Scan for the cell matching the given text and deliver its (x, y) coordinate at center. 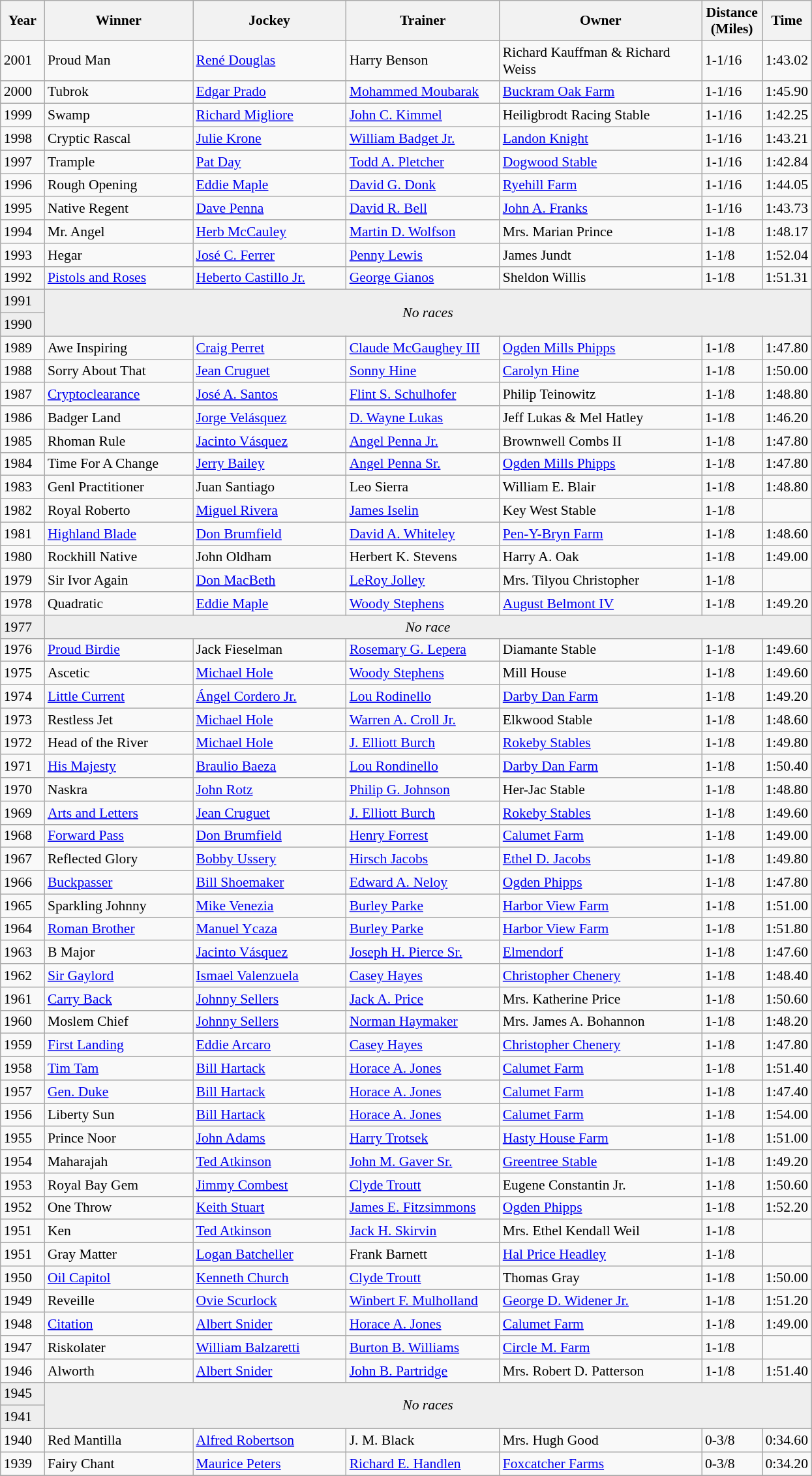
1970 (22, 790)
1945 (22, 1394)
1950 (22, 1278)
J. M. Black (423, 1441)
José A. Santos (270, 395)
1949 (22, 1301)
David R. Bell (423, 209)
1962 (22, 976)
1974 (22, 697)
Proud Birdie (119, 650)
Ethel D. Jacobs (601, 859)
1975 (22, 673)
Thomas Gray (601, 1278)
Royal Bay Gem (119, 1185)
Distance (Miles) (732, 21)
Joseph H. Pierce Sr. (423, 953)
Philip G. Johnson (423, 790)
Red Mantilla (119, 1441)
1:51.20 (787, 1301)
1:47.60 (787, 953)
1:54.00 (787, 1115)
Sheldon Willis (601, 278)
Mrs. Hugh Good (601, 1441)
Carolyn Hine (601, 371)
Naskra (119, 790)
Owner (601, 21)
Brownwell Combs II (601, 441)
2000 (22, 92)
1939 (22, 1464)
Dogwood Stable (601, 162)
Hal Price Headley (601, 1255)
1952 (22, 1208)
Badger Land (119, 418)
Logan Batcheller (270, 1255)
Maharajah (119, 1161)
Winner (119, 21)
Juan Santiago (270, 487)
1958 (22, 1069)
Ryehill Farm (601, 185)
Eugene Constantin Jr. (601, 1185)
Braulio Baeza (270, 767)
1978 (22, 604)
1998 (22, 139)
Fairy Chant (119, 1464)
Time For A Change (119, 464)
Heberto Castillo Jr. (270, 278)
Norman Haymaker (423, 1022)
Lou Rondinello (423, 767)
John Oldham (270, 557)
Sorry About That (119, 371)
1:50.40 (787, 767)
D. Wayne Lukas (423, 418)
1961 (22, 999)
Sonny Hine (423, 371)
1940 (22, 1441)
Pistols and Roses (119, 278)
Richard E. Handlen (423, 1464)
Jack H. Skirvin (423, 1231)
1:43.21 (787, 139)
Reflected Glory (119, 859)
John M. Gaver Sr. (423, 1161)
Diamante Stable (601, 650)
James Jundt (601, 255)
Key West Stable (601, 511)
Flint S. Schulhofer (423, 395)
Tim Tam (119, 1069)
1:48.20 (787, 1022)
Edgar Prado (270, 92)
Mrs. Marian Prince (601, 232)
Richard Migliore (270, 115)
Proud Man (119, 60)
Landon Knight (601, 139)
1956 (22, 1115)
Leo Sierra (423, 487)
1979 (22, 581)
Jockey (270, 21)
August Belmont IV (601, 604)
1:42.25 (787, 115)
Carry Back (119, 999)
Ángel Cordero Jr. (270, 697)
Mohammed Moubarak (423, 92)
Sir Ivor Again (119, 581)
1976 (22, 650)
1:51.80 (787, 929)
1967 (22, 859)
Elmendorf (601, 953)
Trample (119, 162)
Maurice Peters (270, 1464)
Miguel Rivera (270, 511)
1:42.84 (787, 162)
Quadratic (119, 604)
1948 (22, 1325)
Dave Penna (270, 209)
1955 (22, 1139)
Gen. Duke (119, 1092)
Rockhill Native (119, 557)
Philip Teinowitz (601, 395)
Burton B. Williams (423, 1347)
Foxcatcher Farms (601, 1464)
1:43.73 (787, 209)
Time (787, 21)
1954 (22, 1161)
Harry A. Oak (601, 557)
Gray Matter (119, 1255)
René Douglas (270, 60)
Kenneth Church (270, 1278)
Liberty Sun (119, 1115)
1964 (22, 929)
Citation (119, 1325)
1:47.40 (787, 1092)
0:34.20 (787, 1464)
David A. Whiteley (423, 534)
1968 (22, 836)
Frank Barnett (423, 1255)
John B. Partridge (423, 1371)
1:45.90 (787, 92)
B Major (119, 953)
Riskolater (119, 1347)
1969 (22, 813)
1987 (22, 395)
1984 (22, 464)
1959 (22, 1045)
Royal Roberto (119, 511)
1999 (22, 115)
Alfred Robertson (270, 1441)
Jerry Bailey (270, 464)
1965 (22, 906)
1:51.31 (787, 278)
1:43.02 (787, 60)
Mr. Angel (119, 232)
1994 (22, 232)
Head of the River (119, 743)
Bobby Ussery (270, 859)
Forward Pass (119, 836)
1980 (22, 557)
1996 (22, 185)
Hirsch Jacobs (423, 859)
Don MacBeth (270, 581)
2001 (22, 60)
Ovie Scurlock (270, 1301)
Moslem Chief (119, 1022)
Cryptic Rascal (119, 139)
1953 (22, 1185)
Genl Practitioner (119, 487)
Rosemary G. Lepera (423, 650)
1981 (22, 534)
Roman Brother (119, 929)
Edward A. Neloy (423, 883)
Julie Krone (270, 139)
Lou Rodinello (423, 697)
Buckram Oak Farm (601, 92)
Trainer (423, 21)
1971 (22, 767)
Pen-Y-Bryn Farm (601, 534)
1941 (22, 1417)
James Iselin (423, 511)
Craig Perret (270, 348)
1966 (22, 883)
George Gianos (423, 278)
Swamp (119, 115)
Herb McCauley (270, 232)
Mrs. Ethel Kendall Weil (601, 1231)
Elkwood Stable (601, 720)
William Badget Jr. (423, 139)
Mrs. Robert D. Patterson (601, 1371)
Buckpasser (119, 883)
1983 (22, 487)
One Throw (119, 1208)
Ken (119, 1231)
John Adams (270, 1139)
0:34.60 (787, 1441)
Prince Noor (119, 1139)
1977 (22, 627)
Hegar (119, 255)
Herbert K. Stevens (423, 557)
1988 (22, 371)
Manuel Ycaza (270, 929)
1963 (22, 953)
1995 (22, 209)
1946 (22, 1371)
Cryptoclearance (119, 395)
William Balzaretti (270, 1347)
Jack A. Price (423, 999)
Alworth (119, 1371)
Angel Penna Jr. (423, 441)
1986 (22, 418)
1960 (22, 1022)
David G. Donk (423, 185)
Jorge Velásquez (270, 418)
Mill House (601, 673)
Hasty House Farm (601, 1139)
1:48.40 (787, 976)
George D. Widener Jr. (601, 1301)
Warren A. Croll Jr. (423, 720)
Mike Venezia (270, 906)
James E. Fitzsimmons (423, 1208)
William E. Blair (601, 487)
Oil Capitol (119, 1278)
Penny Lewis (423, 255)
1957 (22, 1092)
1947 (22, 1347)
Jimmy Combest (270, 1185)
1990 (22, 325)
1973 (22, 720)
Arts and Letters (119, 813)
Awe Inspiring (119, 348)
Ismael Valenzuela (270, 976)
Mrs. Katherine Price (601, 999)
Harry Trotsek (423, 1139)
Sir Gaylord (119, 976)
Henry Forrest (423, 836)
Sparkling Johnny (119, 906)
LeRoy Jolley (423, 581)
1:48.17 (787, 232)
His Majesty (119, 767)
Eddie Arcaro (270, 1045)
Martin D. Wolfson (423, 232)
Her-Jac Stable (601, 790)
Greentree Stable (601, 1161)
Reveille (119, 1301)
Native Regent (119, 209)
John C. Kimmel (423, 115)
1993 (22, 255)
1997 (22, 162)
Harry Benson (423, 60)
Heiligbrodt Racing Stable (601, 115)
1:52.04 (787, 255)
Keith Stuart (270, 1208)
Tubrok (119, 92)
Restless Jet (119, 720)
Winbert F. Mulholland (423, 1301)
Jack Fieselman (270, 650)
1985 (22, 441)
John Rotz (270, 790)
Pat Day (270, 162)
1992 (22, 278)
Circle M. Farm (601, 1347)
José C. Ferrer (270, 255)
1989 (22, 348)
1982 (22, 511)
John A. Franks (601, 209)
Bill Shoemaker (270, 883)
Todd A. Pletcher (423, 162)
1972 (22, 743)
No race (428, 627)
Richard Kauffman & Richard Weiss (601, 60)
Claude McGaughey III (423, 348)
Little Current (119, 697)
Angel Penna Sr. (423, 464)
1991 (22, 301)
First Landing (119, 1045)
1:46.20 (787, 418)
Highland Blade (119, 534)
Ascetic (119, 673)
Mrs. James A. Bohannon (601, 1022)
Year (22, 21)
Rhoman Rule (119, 441)
1:52.20 (787, 1208)
Rough Opening (119, 185)
Jeff Lukas & Mel Hatley (601, 418)
1:44.05 (787, 185)
Mrs. Tilyou Christopher (601, 581)
